Find where the given text appears and provide that cell's center as (x, y) coordinate. 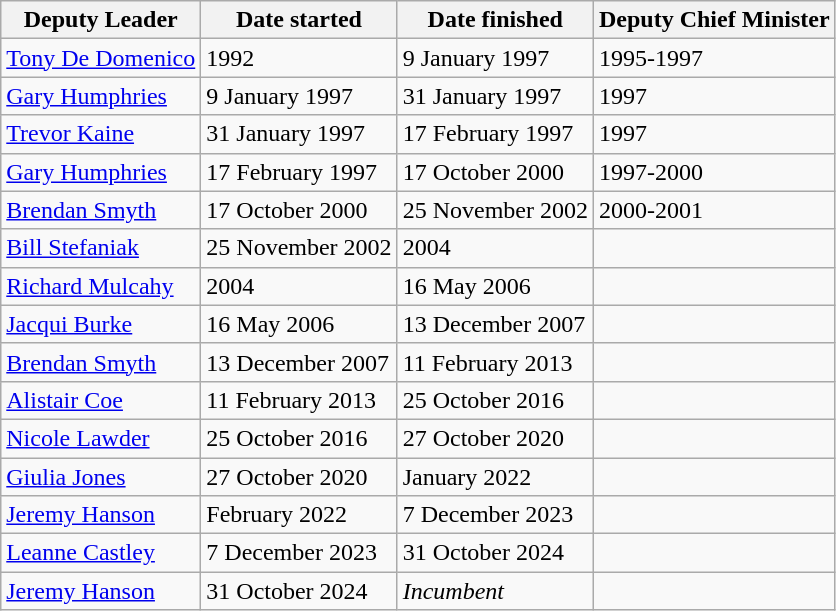
Deputy Chief Minister (714, 20)
Date started (299, 20)
Nicole Lawder (101, 438)
Alistair Coe (101, 400)
Tony De Domenico (101, 58)
2000-2001 (714, 210)
Bill Stefaniak (101, 248)
1995-1997 (714, 58)
Deputy Leader (101, 20)
Leanne Castley (101, 553)
Trevor Kaine (101, 134)
Date finished (495, 20)
1997-2000 (714, 172)
1992 (299, 58)
Jacqui Burke (101, 324)
Giulia Jones (101, 477)
Incumbent (495, 591)
January 2022 (495, 477)
February 2022 (299, 515)
Richard Mulcahy (101, 286)
